Output the [x, y] coordinate of the center of the cell containing the given text.  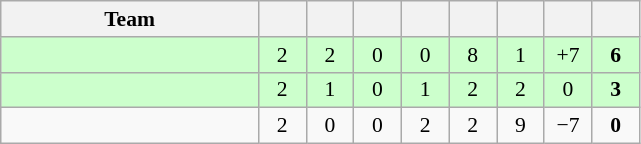
3 [616, 90]
6 [616, 55]
9 [520, 126]
Team [130, 19]
+7 [568, 55]
8 [473, 55]
−7 [568, 126]
